Locate the cell with the specified text and output its (X, Y) center coordinate. 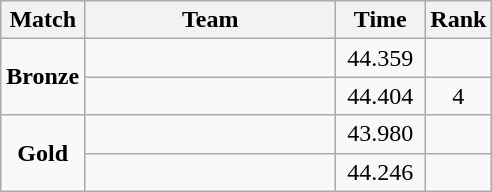
44.246 (380, 172)
43.980 (380, 134)
44.359 (380, 58)
4 (458, 96)
Team (210, 20)
Gold (43, 153)
Time (380, 20)
Bronze (43, 77)
Match (43, 20)
Rank (458, 20)
44.404 (380, 96)
